Scan for the cell matching the given text and deliver its (x, y) coordinate at center. 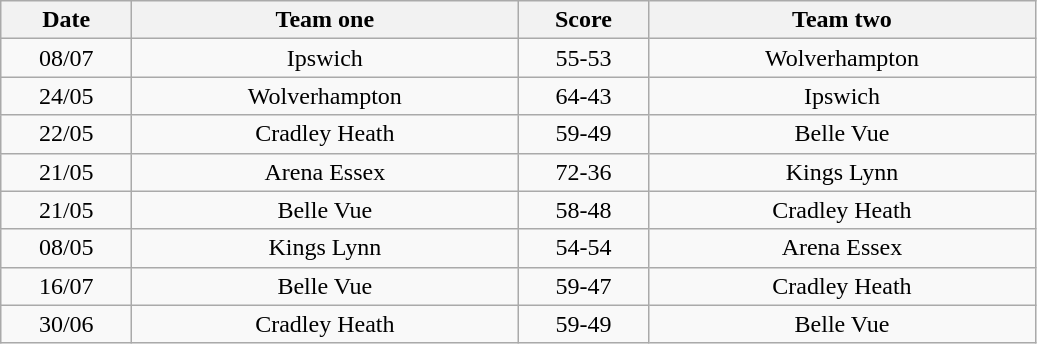
59-47 (584, 286)
Team two (842, 20)
30/06 (66, 324)
16/07 (66, 286)
Score (584, 20)
58-48 (584, 210)
24/05 (66, 96)
54-54 (584, 248)
72-36 (584, 172)
08/05 (66, 248)
08/07 (66, 58)
64-43 (584, 96)
Team one (325, 20)
22/05 (66, 134)
Date (66, 20)
55-53 (584, 58)
